Extract the [X, Y] coordinate from the center of the cell holding the provided text.  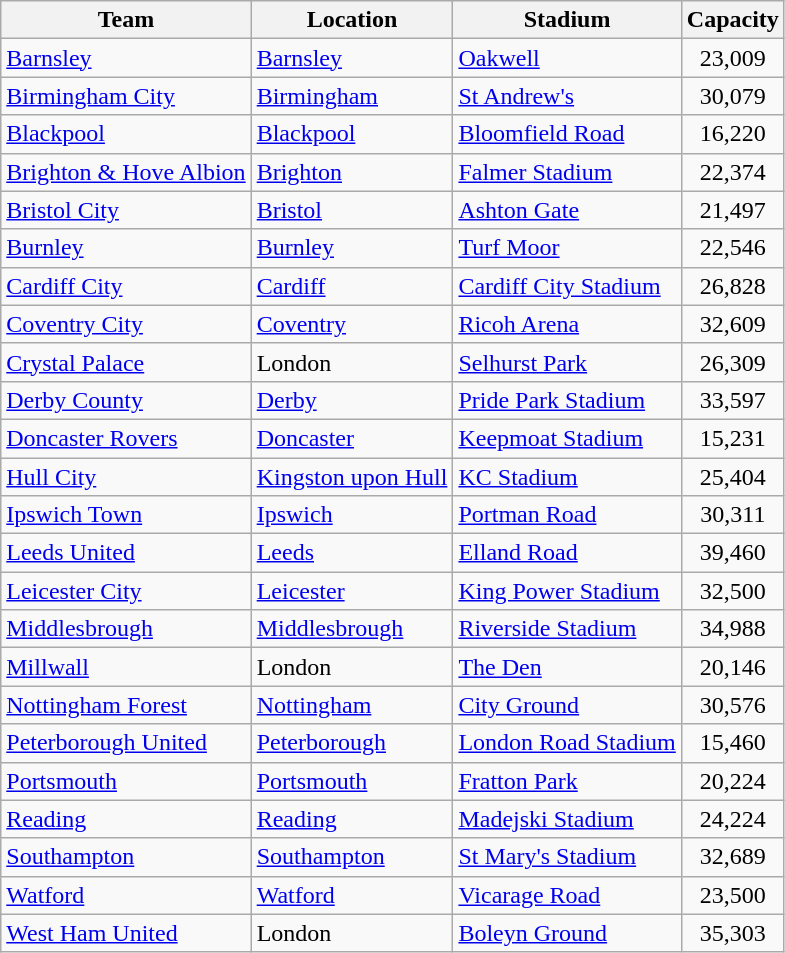
Ashton Gate [567, 210]
Derby County [126, 400]
The Den [567, 667]
22,374 [732, 172]
Madejski Stadium [567, 819]
35,303 [732, 933]
Coventry [352, 324]
Coventry City [126, 324]
Bristol [352, 210]
Pride Park Stadium [567, 400]
Bristol City [126, 210]
Bloomfield Road [567, 134]
Leicester [352, 591]
Cardiff City [126, 286]
30,079 [732, 96]
16,220 [732, 134]
Nottingham Forest [126, 705]
30,576 [732, 705]
Peterborough United [126, 743]
Vicarage Road [567, 895]
32,500 [732, 591]
32,609 [732, 324]
Leicester City [126, 591]
Doncaster [352, 438]
Birmingham City [126, 96]
Ipswich [352, 515]
Fratton Park [567, 781]
King Power Stadium [567, 591]
West Ham United [126, 933]
Portman Road [567, 515]
22,546 [732, 248]
Elland Road [567, 553]
Brighton [352, 172]
Leeds [352, 553]
Ricoh Arena [567, 324]
Derby [352, 400]
Crystal Palace [126, 362]
Capacity [732, 20]
26,828 [732, 286]
Doncaster Rovers [126, 438]
Birmingham [352, 96]
25,404 [732, 477]
Leeds United [126, 553]
London Road Stadium [567, 743]
Location [352, 20]
City Ground [567, 705]
33,597 [732, 400]
Brighton & Hove Albion [126, 172]
KC Stadium [567, 477]
20,146 [732, 667]
Millwall [126, 667]
Turf Moor [567, 248]
Hull City [126, 477]
Riverside Stadium [567, 629]
23,009 [732, 58]
St Mary's Stadium [567, 857]
24,224 [732, 819]
15,460 [732, 743]
30,311 [732, 515]
23,500 [732, 895]
Ipswich Town [126, 515]
15,231 [732, 438]
26,309 [732, 362]
Cardiff [352, 286]
Boleyn Ground [567, 933]
Stadium [567, 20]
Team [126, 20]
32,689 [732, 857]
Selhurst Park [567, 362]
21,497 [732, 210]
Peterborough [352, 743]
39,460 [732, 553]
Keepmoat Stadium [567, 438]
Cardiff City Stadium [567, 286]
Falmer Stadium [567, 172]
34,988 [732, 629]
Nottingham [352, 705]
20,224 [732, 781]
St Andrew's [567, 96]
Oakwell [567, 58]
Kingston upon Hull [352, 477]
